Capture the cell that displays the provided text and extract its [x, y] central coordinate. 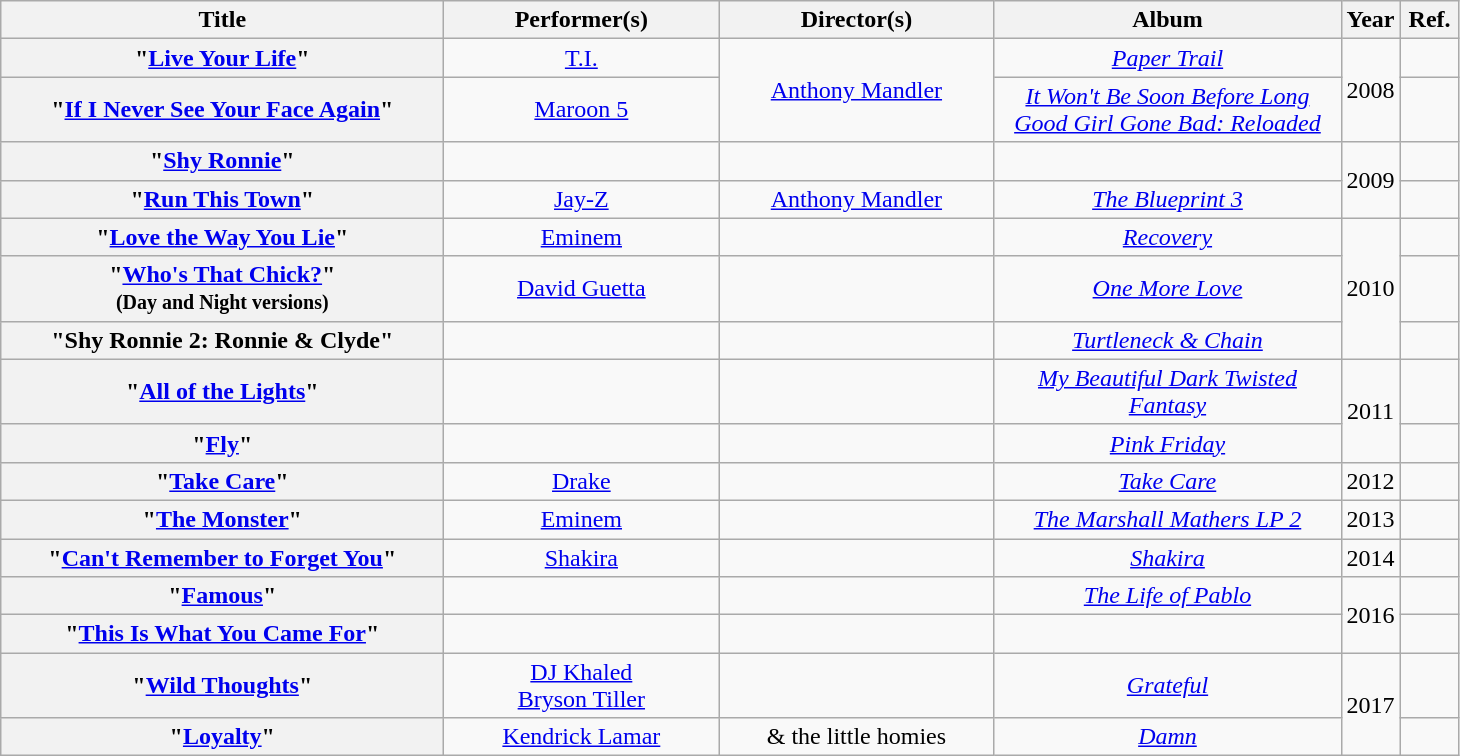
"All of the Lights" [222, 392]
"Love the Way You Lie" [222, 237]
"Who's That Chick?" (Day and Night versions) [222, 288]
One More Love [1168, 288]
The Marshall Mathers LP 2 [1168, 519]
Recovery [1168, 237]
2017 [1370, 704]
"Live Your Life" [222, 58]
Take Care [1168, 481]
2010 [1370, 288]
Year [1370, 20]
Maroon 5 [582, 110]
"Take Care" [222, 481]
2008 [1370, 90]
Pink Friday [1168, 443]
"Fly" [222, 443]
"Run This Town" [222, 199]
Title [222, 20]
"The Monster" [222, 519]
David Guetta [582, 288]
2016 [1370, 615]
2012 [1370, 481]
Ref. [1430, 20]
Performer(s) [582, 20]
"Wild Thoughts" [222, 686]
"Famous" [222, 596]
2013 [1370, 519]
"Shy Ronnie 2: Ronnie & Clyde" [222, 340]
Kendrick Lamar [582, 737]
2009 [1370, 180]
Director(s) [856, 20]
2014 [1370, 557]
It Won't Be Soon Before Long Good Girl Gone Bad: Reloaded [1168, 110]
& the little homies [856, 737]
Jay-Z [582, 199]
T.I. [582, 58]
DJ Khaled Bryson Tiller [582, 686]
"Shy Ronnie" [222, 161]
Drake [582, 481]
Grateful [1168, 686]
"Can't Remember to Forget You" [222, 557]
"If I Never See Your Face Again" [222, 110]
The Life of Pablo [1168, 596]
Damn [1168, 737]
"This Is What You Came For" [222, 634]
Paper Trail [1168, 58]
My Beautiful Dark Twisted Fantasy [1168, 392]
The Blueprint 3 [1168, 199]
"Loyalty" [222, 737]
Album [1168, 20]
Turtleneck & Chain [1168, 340]
2011 [1370, 410]
